Return (X, Y) of the center of cell containing provided text 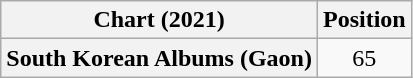
South Korean Albums (Gaon) (160, 58)
Chart (2021) (160, 20)
65 (364, 58)
Position (364, 20)
